Find where the given text appears and provide that cell's center as (x, y) coordinate. 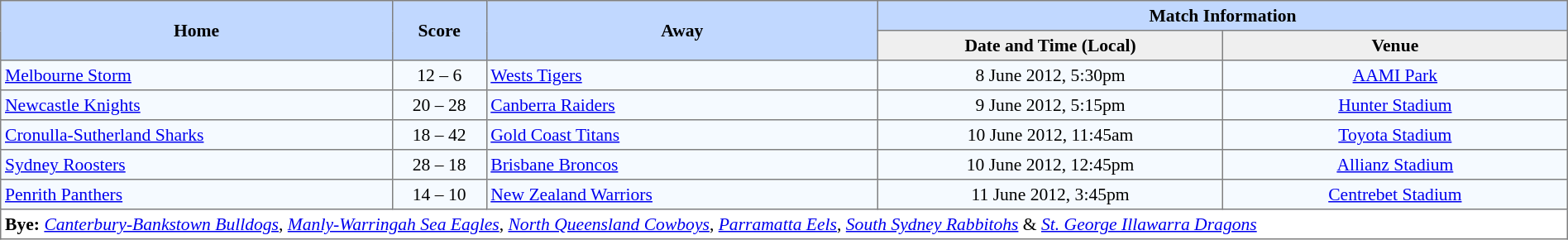
Date and Time (Local) (1050, 46)
Gold Coast Titans (682, 135)
Cronulla-Sutherland Sharks (197, 135)
Centrebet Stadium (1394, 194)
28 – 18 (439, 165)
Canberra Raiders (682, 105)
Penrith Panthers (197, 194)
New Zealand Warriors (682, 194)
Match Information (1223, 16)
Home (197, 31)
Melbourne Storm (197, 75)
Score (439, 31)
Toyota Stadium (1394, 135)
20 – 28 (439, 105)
Sydney Roosters (197, 165)
12 – 6 (439, 75)
10 June 2012, 11:45am (1050, 135)
18 – 42 (439, 135)
Hunter Stadium (1394, 105)
Venue (1394, 46)
AAMI Park (1394, 75)
10 June 2012, 12:45pm (1050, 165)
11 June 2012, 3:45pm (1050, 194)
Brisbane Broncos (682, 165)
Away (682, 31)
8 June 2012, 5:30pm (1050, 75)
14 – 10 (439, 194)
Newcastle Knights (197, 105)
Allianz Stadium (1394, 165)
Wests Tigers (682, 75)
9 June 2012, 5:15pm (1050, 105)
